Find where the given text appears and provide that cell's center as [x, y] coordinate. 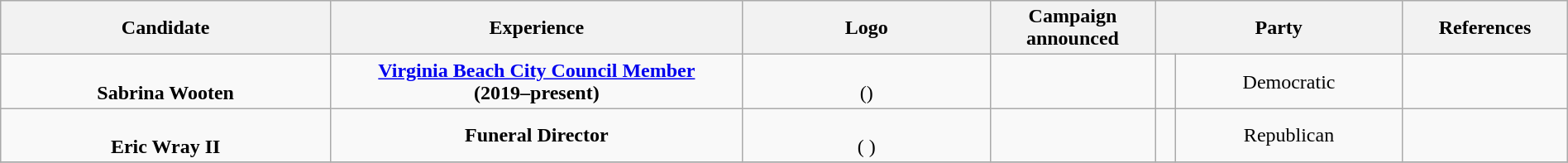
() [867, 81]
Eric Wray II [165, 136]
Logo [867, 28]
Republican [1288, 136]
Virginia Beach City Council Member(2019–present) [538, 81]
Candidate [165, 28]
Campaign announced [1072, 28]
Funeral Director [538, 136]
References [1485, 28]
( ) [867, 136]
Democratic [1288, 81]
Party [1279, 28]
Experience [538, 28]
Sabrina Wooten [165, 81]
